Detect which cell encompasses the target text, then output its [x, y] center coordinate. 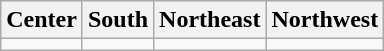
South [118, 20]
Northeast [210, 20]
Northwest [325, 20]
Center [42, 20]
